Capture the cell that displays the provided text and extract its (X, Y) central coordinate. 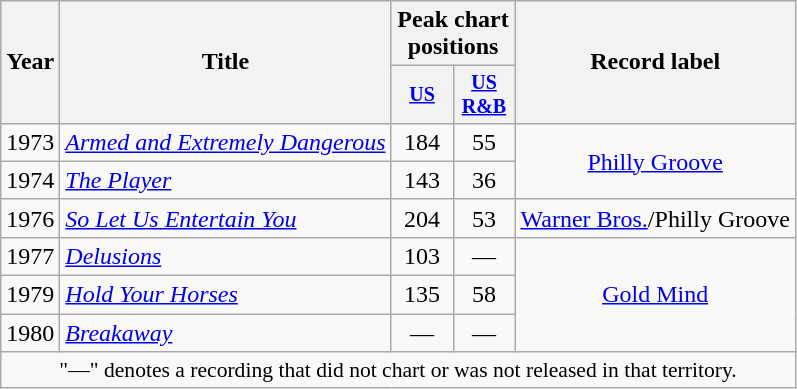
Gold Mind (655, 294)
"—" denotes a recording that did not chart or was not released in that territory. (398, 370)
184 (422, 142)
US (422, 94)
1977 (30, 256)
Year (30, 62)
Delusions (226, 256)
135 (422, 295)
1974 (30, 180)
Philly Groove (655, 161)
Armed and Extremely Dangerous (226, 142)
Breakaway (226, 333)
Record label (655, 62)
204 (422, 218)
103 (422, 256)
The Player (226, 180)
53 (484, 218)
58 (484, 295)
Warner Bros./Philly Groove (655, 218)
Peak chart positions (453, 34)
1979 (30, 295)
Title (226, 62)
36 (484, 180)
USR&B (484, 94)
So Let Us Entertain You (226, 218)
1976 (30, 218)
Hold Your Horses (226, 295)
1980 (30, 333)
55 (484, 142)
143 (422, 180)
1973 (30, 142)
